Search for the cell housing the specified text and yield its [X, Y] center coordinate. 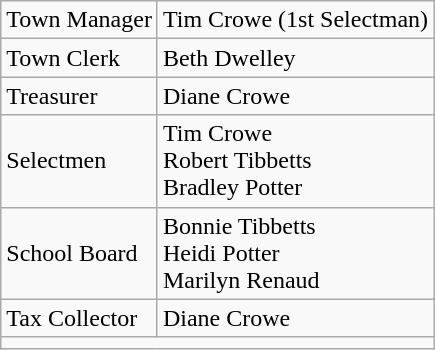
Selectmen [80, 161]
Bonnie TibbettsHeidi PotterMarilyn Renaud [295, 253]
Town Clerk [80, 58]
School Board [80, 253]
Tim CroweRobert TibbettsBradley Potter [295, 161]
Treasurer [80, 96]
Town Manager [80, 20]
Tax Collector [80, 318]
Beth Dwelley [295, 58]
Tim Crowe (1st Selectman) [295, 20]
